Capture the cell that displays the provided text and extract its [X, Y] central coordinate. 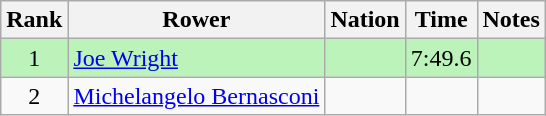
Time [441, 20]
Michelangelo Bernasconi [196, 96]
Joe Wright [196, 58]
7:49.6 [441, 58]
Nation [365, 20]
Rower [196, 20]
Notes [511, 20]
1 [34, 58]
Rank [34, 20]
2 [34, 96]
